From the cell containing the given text, extract its center point as (X, Y) coordinate. 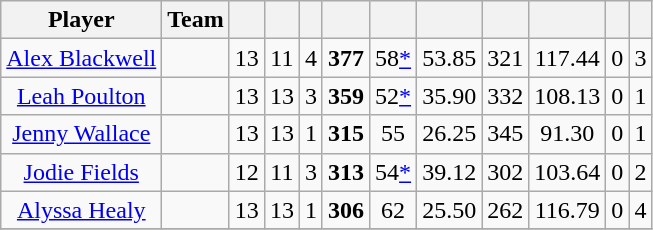
54* (394, 172)
103.64 (568, 172)
302 (506, 172)
359 (346, 96)
53.85 (450, 58)
52* (394, 96)
377 (346, 58)
345 (506, 134)
Alex Blackwell (82, 58)
262 (506, 210)
91.30 (568, 134)
315 (346, 134)
Player (82, 20)
117.44 (568, 58)
25.50 (450, 210)
108.13 (568, 96)
Team (196, 20)
321 (506, 58)
39.12 (450, 172)
332 (506, 96)
58* (394, 58)
62 (394, 210)
Leah Poulton (82, 96)
12 (246, 172)
313 (346, 172)
Jodie Fields (82, 172)
35.90 (450, 96)
Jenny Wallace (82, 134)
306 (346, 210)
116.79 (568, 210)
26.25 (450, 134)
55 (394, 134)
2 (640, 172)
Alyssa Healy (82, 210)
